Scan for the cell matching the given text and deliver its (x, y) coordinate at center. 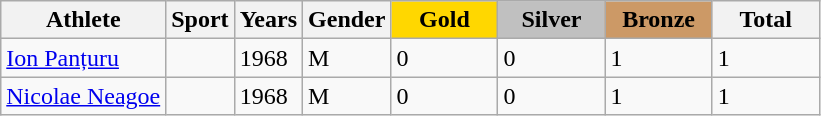
Bronze (658, 20)
Years (268, 20)
Total (766, 20)
Silver (552, 20)
Sport (200, 20)
Gold (444, 20)
Athlete (84, 20)
Nicolae Neagoe (84, 96)
Ion Panțuru (84, 58)
Gender (347, 20)
